For the text-containing cell, return its midpoint in (x, y) coordinate format. 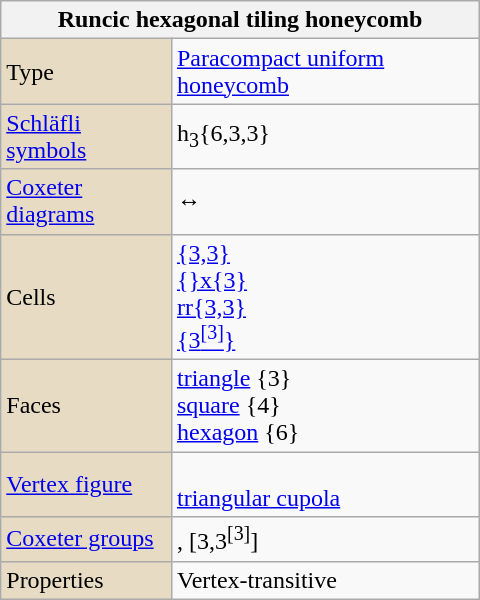
↔ (325, 202)
triangle {3}square {4}hexagon {6} (325, 406)
Runcic hexagonal tiling honeycomb (240, 20)
Faces (86, 406)
Type (86, 72)
Vertex-transitive (325, 580)
Coxeter diagrams (86, 202)
Properties (86, 580)
, [3,3[3]] (325, 540)
Vertex figure (86, 484)
Paracompact uniform honeycomb (325, 72)
Cells (86, 297)
triangular cupola (325, 484)
Schläfli symbols (86, 136)
{3,3} {}x{3} rr{3,3} {3[3]} (325, 297)
h3{6,3,3} (325, 136)
Coxeter groups (86, 540)
